From the cell containing the given text, extract its center point as (X, Y) coordinate. 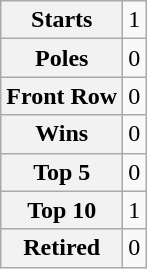
Top 10 (62, 210)
Retired (62, 248)
Top 5 (62, 172)
Poles (62, 58)
Front Row (62, 96)
Wins (62, 134)
Starts (62, 20)
